From the cell containing the given text, extract its center point as (X, Y) coordinate. 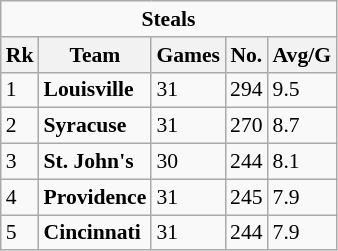
Louisville (94, 90)
9.5 (302, 90)
294 (246, 90)
245 (246, 197)
5 (20, 233)
270 (246, 126)
2 (20, 126)
Rk (20, 55)
4 (20, 197)
St. John's (94, 162)
30 (188, 162)
No. (246, 55)
Avg/G (302, 55)
Syracuse (94, 126)
Cincinnati (94, 233)
Steals (168, 19)
Team (94, 55)
8.1 (302, 162)
1 (20, 90)
Games (188, 55)
3 (20, 162)
Providence (94, 197)
8.7 (302, 126)
